Identify which cell holds the provided text, then report its [x, y] central coordinate. 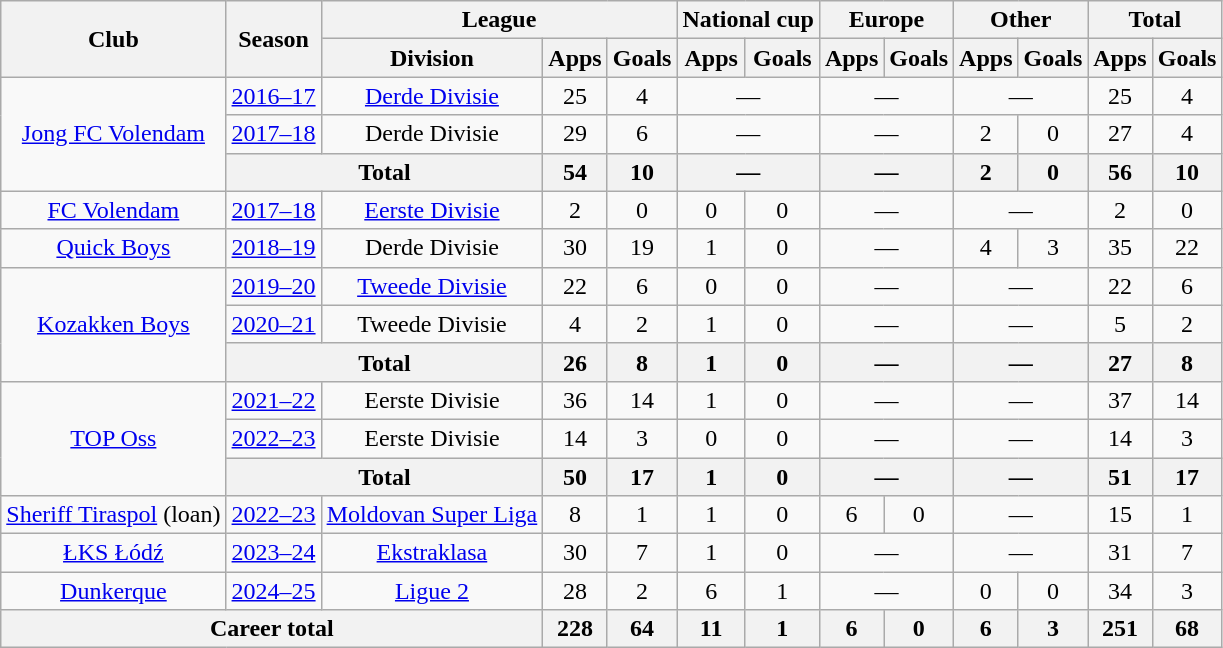
FC Volendam [114, 210]
Dunkerque [114, 591]
2016–17 [274, 96]
19 [642, 248]
2023–24 [274, 553]
31 [1120, 553]
ŁKS Łódź [114, 553]
2020–21 [274, 324]
251 [1120, 629]
37 [1120, 400]
64 [642, 629]
TOP Oss [114, 438]
National cup [748, 20]
228 [575, 629]
2024–25 [274, 591]
56 [1120, 172]
54 [575, 172]
Division [432, 58]
Club [114, 39]
29 [575, 134]
11 [711, 629]
Season [274, 39]
Career total [272, 629]
51 [1120, 477]
2018–19 [274, 248]
2021–22 [274, 400]
35 [1120, 248]
Moldovan Super Liga [432, 515]
Ligue 2 [432, 591]
15 [1120, 515]
Jong FC Volendam [114, 134]
50 [575, 477]
36 [575, 400]
Ekstraklasa [432, 553]
Kozakken Boys [114, 324]
Quick Boys [114, 248]
34 [1120, 591]
2019–20 [274, 286]
Europe [886, 20]
Sheriff Tiraspol (loan) [114, 515]
28 [575, 591]
26 [575, 362]
68 [1187, 629]
Other [1021, 20]
5 [1120, 324]
League [499, 20]
